Scan for the cell matching the given text and deliver its [X, Y] coordinate at center. 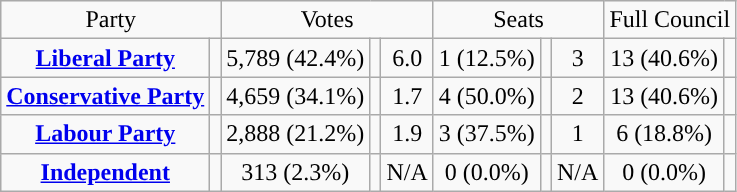
2 [577, 96]
5,789 (42.4%) [296, 58]
Votes [328, 20]
Liberal Party [106, 58]
1.9 [407, 134]
6 (18.8%) [664, 134]
Independent [106, 172]
4,659 (34.1%) [296, 96]
Seats [518, 20]
1 [577, 134]
6.0 [407, 58]
Full Council [670, 20]
313 (2.3%) [296, 172]
3 [577, 58]
3 (37.5%) [486, 134]
Party [111, 20]
1 (12.5%) [486, 58]
2,888 (21.2%) [296, 134]
4 (50.0%) [486, 96]
Conservative Party [106, 96]
Labour Party [106, 134]
1.7 [407, 96]
